Locate the cell with the specified text and output its (X, Y) center coordinate. 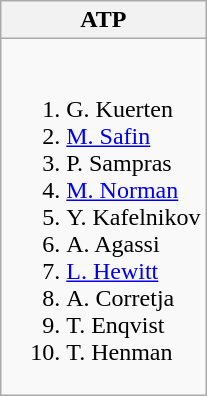
ATP (104, 20)
G. Kuerten M. Safin P. Sampras M. Norman Y. Kafelnikov A. Agassi L. Hewitt A. Corretja T. Enqvist T. Henman (104, 217)
